Determine the (x, y) coordinate at the center of the cell enclosing the given text.  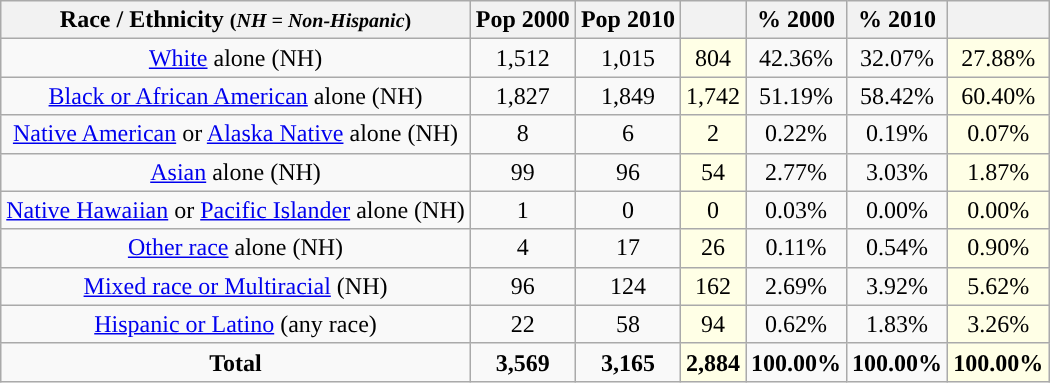
% 2010 (898, 20)
5.62% (998, 286)
% 2000 (796, 20)
58.42% (898, 96)
26 (712, 248)
0.03% (796, 210)
3.03% (898, 172)
1,827 (522, 96)
1,742 (712, 96)
162 (712, 286)
Native Hawaiian or Pacific Islander alone (NH) (236, 210)
0.07% (998, 134)
White alone (NH) (236, 58)
Hispanic or Latino (any race) (236, 324)
Pop 2010 (628, 20)
42.36% (796, 58)
Pop 2000 (522, 20)
0.22% (796, 134)
Black or African American alone (NH) (236, 96)
32.07% (898, 58)
51.19% (796, 96)
54 (712, 172)
0.90% (998, 248)
3.26% (998, 324)
2 (712, 134)
0.11% (796, 248)
3,165 (628, 362)
4 (522, 248)
Total (236, 362)
0.62% (796, 324)
124 (628, 286)
Native American or Alaska Native alone (NH) (236, 134)
1,015 (628, 58)
99 (522, 172)
Mixed race or Multiracial (NH) (236, 286)
8 (522, 134)
3,569 (522, 362)
0.19% (898, 134)
1,849 (628, 96)
22 (522, 324)
1.87% (998, 172)
2,884 (712, 362)
1,512 (522, 58)
17 (628, 248)
3.92% (898, 286)
58 (628, 324)
1 (522, 210)
2.69% (796, 286)
27.88% (998, 58)
804 (712, 58)
1.83% (898, 324)
6 (628, 134)
2.77% (796, 172)
Other race alone (NH) (236, 248)
Asian alone (NH) (236, 172)
Race / Ethnicity (NH = Non-Hispanic) (236, 20)
0.54% (898, 248)
60.40% (998, 96)
94 (712, 324)
